For the text-containing cell, return its midpoint in (x, y) coordinate format. 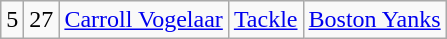
27 (42, 20)
Carroll Vogelaar (144, 20)
Tackle (266, 20)
5 (12, 20)
Boston Yanks (374, 20)
